Identify which cell holds the provided text, then report its [x, y] central coordinate. 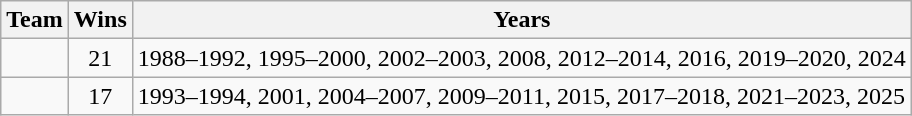
Years [522, 20]
1988–1992, 1995–2000, 2002–2003, 2008, 2012–2014, 2016, 2019–2020, 2024 [522, 58]
Team [35, 20]
17 [100, 96]
1993–1994, 2001, 2004–2007, 2009–2011, 2015, 2017–2018, 2021–2023, 2025 [522, 96]
21 [100, 58]
Wins [100, 20]
